Identify which cell holds the provided text, then report its (X, Y) central coordinate. 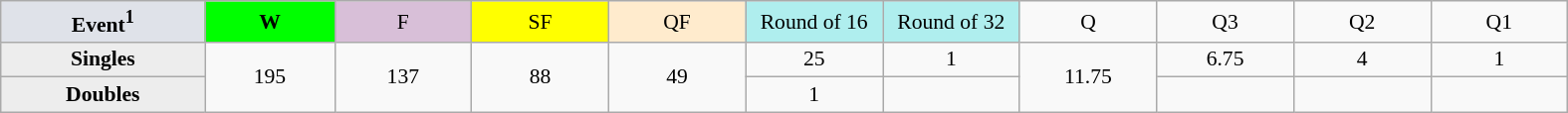
W (270, 22)
88 (541, 77)
QF (677, 22)
Q1 (1499, 22)
Round of 32 (951, 22)
Round of 16 (814, 22)
F (403, 22)
49 (677, 77)
6.75 (1226, 59)
Q3 (1226, 22)
Singles (104, 59)
25 (814, 59)
Q (1088, 22)
195 (270, 77)
4 (1362, 59)
Event1 (104, 22)
137 (403, 77)
Doubles (104, 95)
Q2 (1362, 22)
11.75 (1088, 77)
SF (541, 22)
